Capture the cell that displays the provided text and extract its [x, y] central coordinate. 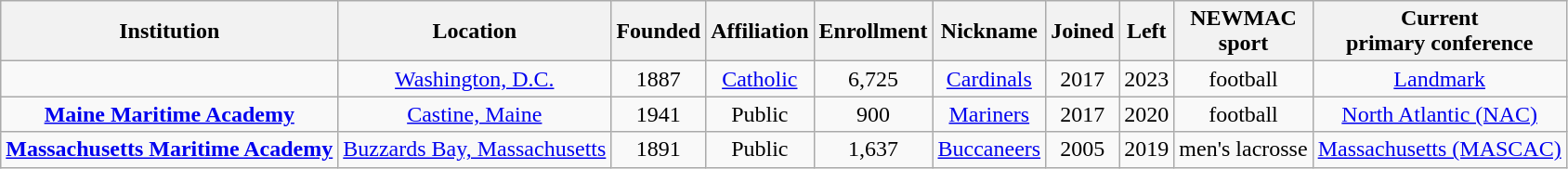
Currentprimary conference [1440, 32]
Buzzards Bay, Massachusetts [475, 149]
2005 [1083, 149]
Landmark [1440, 79]
Affiliation [760, 32]
Institution [169, 32]
900 [873, 114]
2023 [1146, 79]
Nickname [989, 32]
Joined [1083, 32]
1941 [659, 114]
2020 [1146, 114]
Castine, Maine [475, 114]
Buccaneers [989, 149]
North Atlantic (NAC) [1440, 114]
NEWMACsport [1243, 32]
2019 [1146, 149]
Maine Maritime Academy [169, 114]
Massachusetts Maritime Academy [169, 149]
Cardinals [989, 79]
Left [1146, 32]
Massachusetts (MASCAC) [1440, 149]
Enrollment [873, 32]
Washington, D.C. [475, 79]
men's lacrosse [1243, 149]
1891 [659, 149]
1,637 [873, 149]
Catholic [760, 79]
1887 [659, 79]
Founded [659, 32]
Mariners [989, 114]
6,725 [873, 79]
Location [475, 32]
